Search for the cell housing the specified text and yield its (x, y) center coordinate. 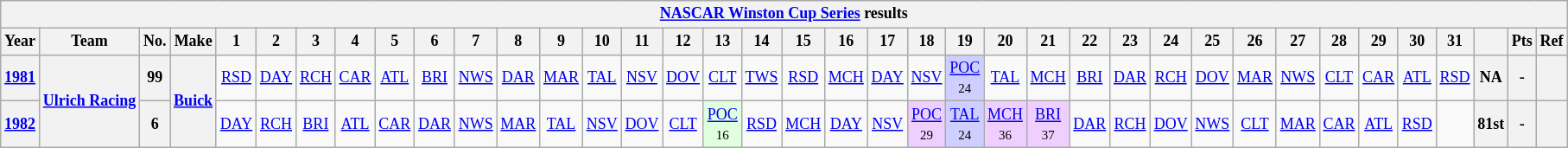
23 (1130, 42)
5 (395, 42)
Ref (1552, 42)
TAL24 (965, 125)
9 (562, 42)
16 (846, 42)
22 (1090, 42)
2 (276, 42)
10 (601, 42)
Team (89, 42)
28 (1339, 42)
1982 (21, 125)
MCH36 (1006, 125)
99 (156, 78)
4 (355, 42)
21 (1048, 42)
25 (1213, 42)
11 (642, 42)
13 (722, 42)
17 (887, 42)
19 (965, 42)
81st (1491, 125)
12 (683, 42)
14 (762, 42)
18 (926, 42)
29 (1379, 42)
POC16 (722, 125)
8 (518, 42)
BRI37 (1048, 125)
26 (1255, 42)
20 (1006, 42)
27 (1298, 42)
Make (194, 42)
31 (1455, 42)
POC29 (926, 125)
No. (156, 42)
NA (1491, 78)
7 (475, 42)
3 (316, 42)
NASCAR Winston Cup Series results (784, 14)
15 (803, 42)
1 (236, 42)
POC24 (965, 78)
30 (1417, 42)
1981 (21, 78)
Buick (194, 100)
Pts (1522, 42)
TWS (762, 78)
24 (1171, 42)
Ulrich Racing (89, 100)
Year (21, 42)
